Identify which cell holds the provided text, then report its [X, Y] central coordinate. 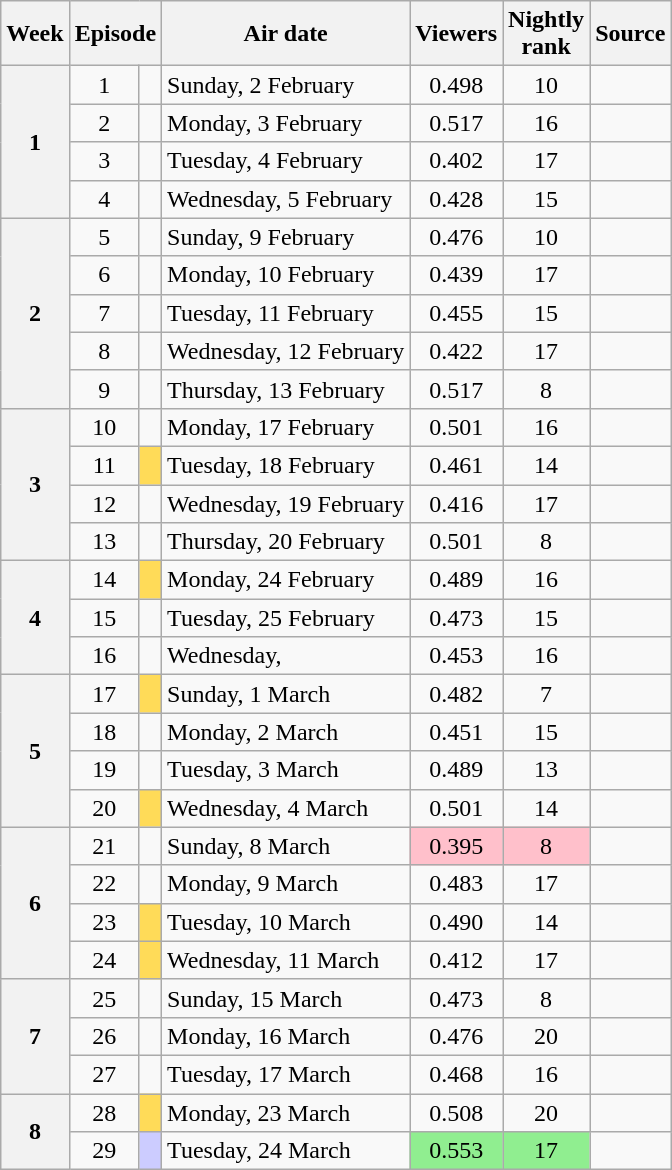
Tuesday, 3 March [286, 770]
Wednesday, 11 March [286, 960]
0.395 [456, 846]
0.482 [456, 694]
28 [104, 1113]
12 [104, 503]
0.468 [456, 1074]
Monday, 9 March [286, 884]
0.422 [456, 351]
Wednesday, 12 February [286, 351]
0.498 [456, 85]
24 [104, 960]
Monday, 16 March [286, 1036]
Sunday, 1 March [286, 694]
0.453 [456, 656]
21 [104, 846]
Air date [286, 34]
Monday, 24 February [286, 580]
27 [104, 1074]
11 [104, 465]
0.461 [456, 465]
19 [104, 770]
Tuesday, 18 February [286, 465]
Sunday, 15 March [286, 998]
Monday, 2 March [286, 732]
Viewers [456, 34]
Tuesday, 17 March [286, 1074]
Monday, 10 February [286, 275]
25 [104, 998]
0.428 [456, 199]
0.455 [456, 313]
Tuesday, 24 March [286, 1151]
0.412 [456, 960]
Wednesday, 5 February [286, 199]
Wednesday, [286, 656]
Tuesday, 11 February [286, 313]
0.490 [456, 922]
26 [104, 1036]
0.508 [456, 1113]
Monday, 23 March [286, 1113]
Wednesday, 4 March [286, 808]
Thursday, 20 February [286, 542]
Monday, 3 February [286, 123]
0.416 [456, 503]
22 [104, 884]
Tuesday, 25 February [286, 618]
Sunday, 9 February [286, 237]
29 [104, 1151]
Nightlyrank [546, 34]
18 [104, 732]
Thursday, 13 February [286, 389]
9 [104, 389]
Source [630, 34]
Tuesday, 10 March [286, 922]
Episode [115, 34]
Sunday, 2 February [286, 85]
23 [104, 922]
Sunday, 8 March [286, 846]
0.553 [456, 1151]
0.451 [456, 732]
Week [35, 34]
Tuesday, 4 February [286, 161]
0.483 [456, 884]
Monday, 17 February [286, 427]
Wednesday, 19 February [286, 503]
0.439 [456, 275]
0.402 [456, 161]
